Pinpoint the cell where the given text exists, returning its [x, y] midpoint coordinate. 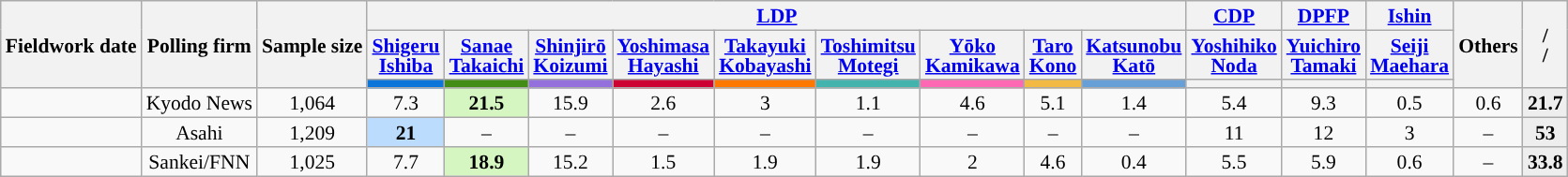
YoshihikoNoda [1233, 54]
12 [1323, 133]
YōkoKamikawa [972, 54]
SeijiMaehara [1409, 54]
1,209 [312, 133]
YoshimasaHayashi [663, 54]
ToshimitsuMotegi [869, 54]
TakayukiKobayashi [766, 54]
7.7 [405, 161]
YuichiroTamaki [1323, 54]
21.5 [487, 103]
SanaeTakaichi [487, 54]
Asahi [199, 133]
2.6 [663, 103]
5.9 [1323, 161]
Others [1488, 45]
33.8 [1545, 161]
KatsunobuKatō [1134, 54]
0.5 [1409, 103]
11 [1233, 133]
0.4 [1134, 161]
15.2 [571, 161]
15.9 [571, 103]
Fieldwork date [71, 45]
Kyodo News [199, 103]
1.4 [1134, 103]
21 [405, 133]
5.5 [1233, 161]
9.3 [1323, 103]
Sankei/FNN [199, 161]
18.9 [487, 161]
TaroKono [1053, 54]
1,064 [312, 103]
21.7 [1545, 103]
CDP [1233, 15]
ShigeruIshiba [405, 54]
7.3 [405, 103]
5.4 [1233, 103]
1.1 [869, 103]
1,025 [312, 161]
// [1545, 45]
5.1 [1053, 103]
Sample size [312, 45]
2 [972, 161]
Polling firm [199, 45]
LDP [777, 15]
53 [1545, 133]
ShinjirōKoizumi [571, 54]
1.5 [663, 161]
DPFP [1323, 15]
Ishin [1409, 15]
